Detect which cell encompasses the target text, then output its (x, y) center coordinate. 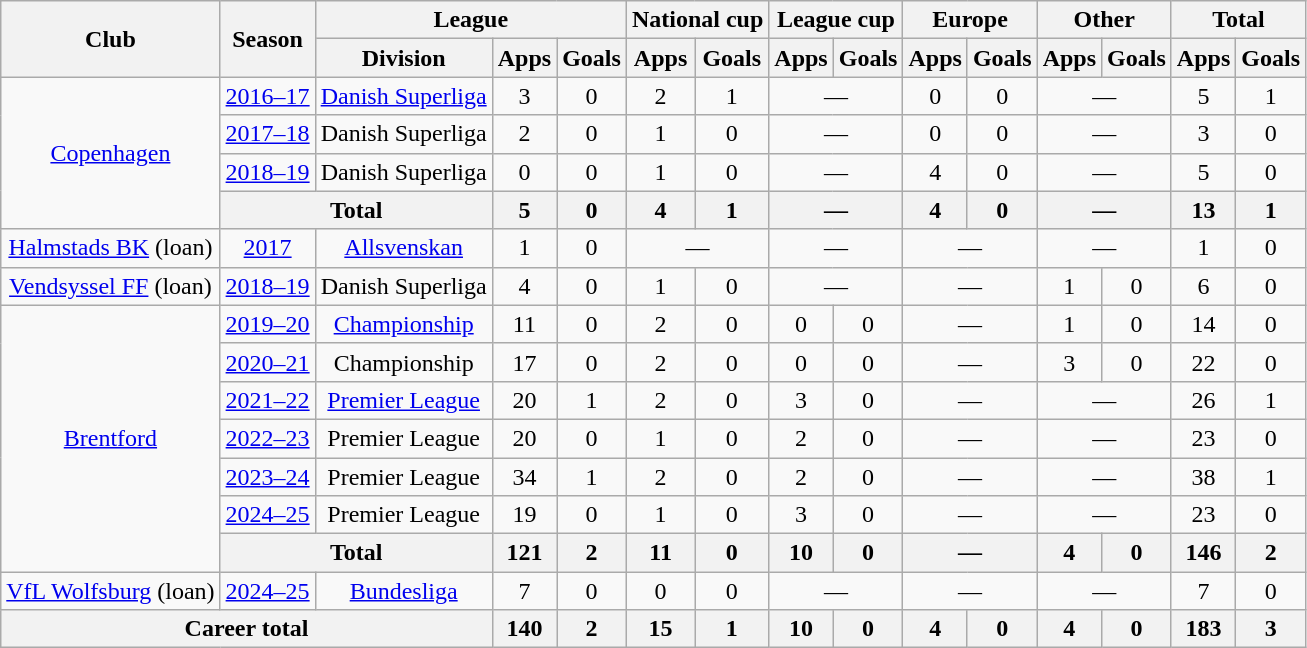
22 (1203, 362)
2023–24 (268, 477)
VfL Wolfsburg (loan) (110, 591)
19 (524, 515)
Halmstads BK (loan) (110, 248)
183 (1203, 629)
26 (1203, 400)
15 (660, 629)
Allsvenskan (404, 248)
Other (1104, 20)
2021–22 (268, 400)
Bundesliga (404, 591)
Club (110, 39)
38 (1203, 477)
146 (1203, 553)
Copenhagen (110, 153)
121 (524, 553)
140 (524, 629)
League cup (836, 20)
2017 (268, 248)
Division (404, 58)
2020–21 (268, 362)
2017–18 (268, 134)
League (470, 20)
Brentford (110, 438)
2019–20 (268, 324)
Career total (246, 629)
13 (1203, 210)
Europe (970, 20)
17 (524, 362)
6 (1203, 286)
Season (268, 39)
2022–23 (268, 438)
2016–17 (268, 96)
14 (1203, 324)
Vendsyssel FF (loan) (110, 286)
34 (524, 477)
National cup (697, 20)
